Search for the cell housing the specified text and yield its [X, Y] center coordinate. 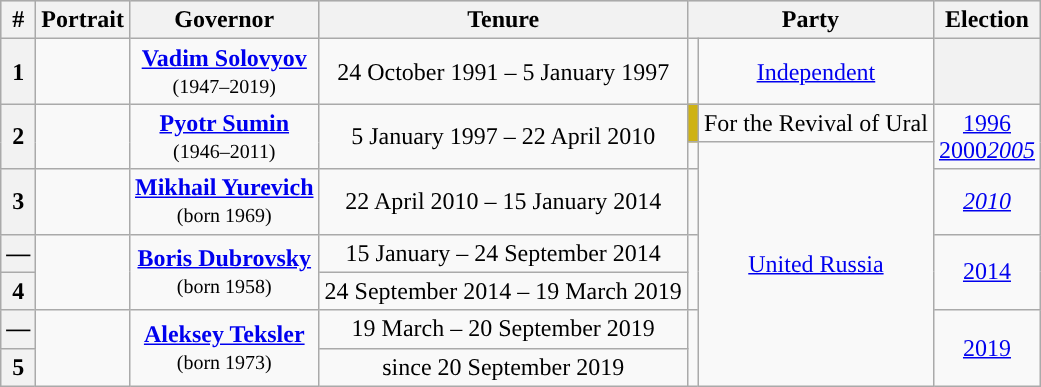
Party [810, 20]
199620002005 [986, 136]
22 April 2010 – 15 January 2014 [503, 202]
5 January 1997 – 22 April 2010 [503, 136]
# [18, 20]
For the Revival of Ural [816, 123]
2014 [986, 272]
4 [18, 291]
2010 [986, 202]
Vadim Solovyov(1947–2019) [224, 72]
19 March – 20 September 2019 [503, 329]
24 October 1991 – 5 January 1997 [503, 72]
Tenure [503, 20]
United Russia [816, 264]
Aleksey Teksler(born 1973) [224, 348]
Independent [816, 72]
Election [986, 20]
Boris Dubrovsky(born 1958) [224, 272]
3 [18, 202]
1 [18, 72]
24 September 2014 – 19 March 2019 [503, 291]
Governor [224, 20]
2 [18, 136]
Mikhail Yurevich(born 1969) [224, 202]
2019 [986, 348]
5 [18, 367]
Pyotr Sumin(1946–2011) [224, 136]
Portrait [83, 20]
15 January – 24 September 2014 [503, 253]
since 20 September 2019 [503, 367]
